Extract the [x, y] coordinate from the center of the cell holding the provided text.  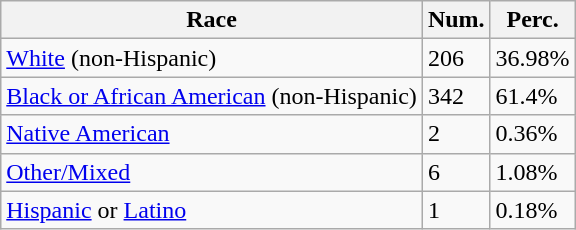
Num. [456, 20]
Race [212, 20]
Native American [212, 134]
White (non-Hispanic) [212, 58]
1.08% [532, 172]
342 [456, 96]
Other/Mixed [212, 172]
Perc. [532, 20]
6 [456, 172]
61.4% [532, 96]
0.18% [532, 210]
Black or African American (non-Hispanic) [212, 96]
1 [456, 210]
2 [456, 134]
0.36% [532, 134]
36.98% [532, 58]
206 [456, 58]
Hispanic or Latino [212, 210]
